Detect which cell encompasses the target text, then output its [X, Y] center coordinate. 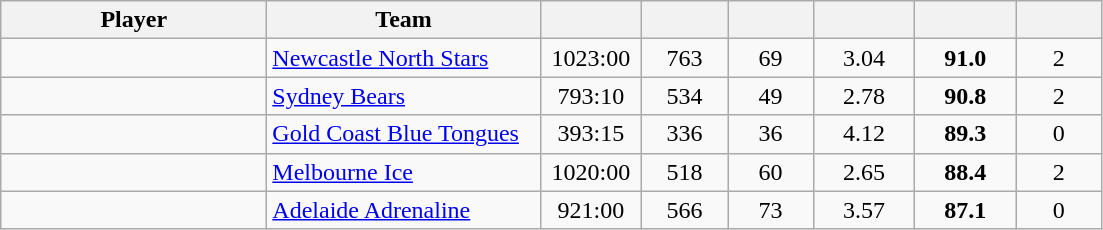
2.65 [864, 172]
88.4 [966, 172]
49 [771, 96]
336 [684, 134]
3.04 [864, 58]
393:15 [590, 134]
73 [771, 210]
69 [771, 58]
Team [404, 20]
518 [684, 172]
Adelaide Adrenaline [404, 210]
3.57 [864, 210]
Newcastle North Stars [404, 58]
1020:00 [590, 172]
90.8 [966, 96]
763 [684, 58]
1023:00 [590, 58]
921:00 [590, 210]
60 [771, 172]
793:10 [590, 96]
Player [134, 20]
566 [684, 210]
87.1 [966, 210]
Sydney Bears [404, 96]
2.78 [864, 96]
89.3 [966, 134]
Melbourne Ice [404, 172]
Gold Coast Blue Tongues [404, 134]
91.0 [966, 58]
4.12 [864, 134]
36 [771, 134]
534 [684, 96]
